Locate the cell with the specified text and output its (x, y) center coordinate. 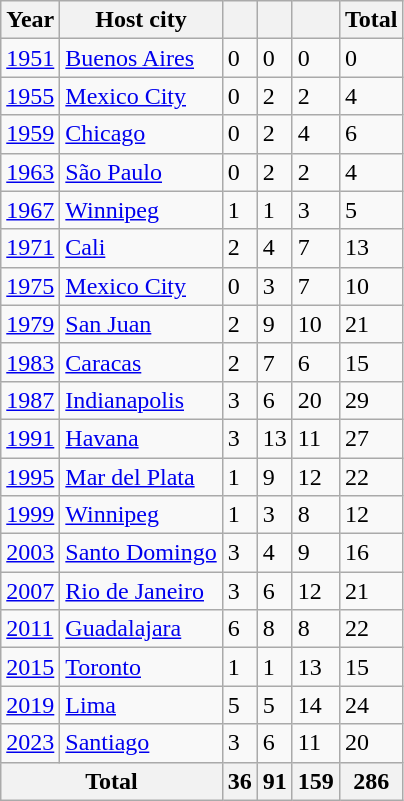
Buenos Aires (141, 58)
Santiago (141, 743)
1959 (30, 134)
16 (371, 553)
91 (274, 781)
159 (316, 781)
Santo Domingo (141, 553)
2003 (30, 553)
Toronto (141, 667)
Chicago (141, 134)
Indianapolis (141, 400)
286 (371, 781)
1991 (30, 438)
Havana (141, 438)
1951 (30, 58)
1979 (30, 324)
Lima (141, 705)
24 (371, 705)
1955 (30, 96)
San Juan (141, 324)
Mar del Plata (141, 477)
2023 (30, 743)
Year (30, 20)
2011 (30, 629)
1967 (30, 210)
1987 (30, 400)
1995 (30, 477)
2015 (30, 667)
1999 (30, 515)
1963 (30, 172)
Rio de Janeiro (141, 591)
2007 (30, 591)
2019 (30, 705)
Caracas (141, 362)
Guadalajara (141, 629)
Host city (141, 20)
1971 (30, 248)
Cali (141, 248)
1975 (30, 286)
27 (371, 438)
14 (316, 705)
36 (240, 781)
São Paulo (141, 172)
29 (371, 400)
1983 (30, 362)
